From the cell containing the given text, extract its center point as [X, Y] coordinate. 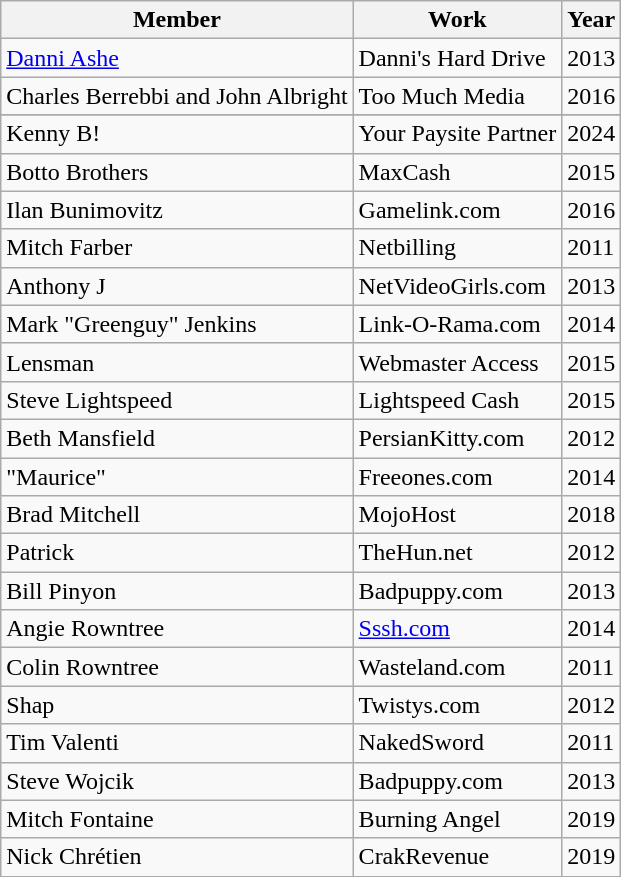
Netbilling [458, 248]
Freeones.com [458, 477]
TheHun.net [458, 553]
Steve Wojcik [177, 781]
Ilan Bunimovitz [177, 210]
Bill Pinyon [177, 591]
Member [177, 20]
"Maurice" [177, 477]
Patrick [177, 553]
NetVideoGirls.com [458, 286]
Burning Angel [458, 819]
Lightspeed Cash [458, 400]
Too Much Media [458, 96]
Nick Chrétien [177, 857]
Link-O-Rama.com [458, 324]
Year [592, 20]
CrakRevenue [458, 857]
MaxCash [458, 172]
Brad Mitchell [177, 515]
Charles Berrebbi and John Albright [177, 96]
Angie Rowntree [177, 629]
Gamelink.com [458, 210]
Your Paysite Partner [458, 134]
Mitch Farber [177, 248]
Sssh.com [458, 629]
Steve Lightspeed [177, 400]
2024 [592, 134]
MojoHost [458, 515]
Danni Ashe [177, 58]
2018 [592, 515]
Danni's Hard Drive [458, 58]
Anthony J [177, 286]
Mark "Greenguy" Jenkins [177, 324]
Twistys.com [458, 705]
Botto Brothers [177, 172]
Work [458, 20]
Shap [177, 705]
Wasteland.com [458, 667]
Kenny B! [177, 134]
Mitch Fontaine [177, 819]
Lensman [177, 362]
Beth Mansfield [177, 438]
Webmaster Access [458, 362]
Colin Rowntree [177, 667]
NakedSword [458, 743]
PersianKitty.com [458, 438]
Tim Valenti [177, 743]
